Capture the cell that displays the provided text and extract its (x, y) central coordinate. 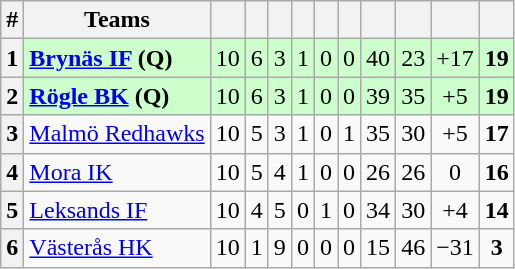
Rögle BK (Q) (117, 96)
Teams (117, 20)
15 (378, 248)
17 (496, 134)
39 (378, 96)
16 (496, 172)
46 (414, 248)
# (12, 20)
2 (12, 96)
Malmö Redhawks (117, 134)
14 (496, 210)
23 (414, 58)
−31 (456, 248)
34 (378, 210)
+4 (456, 210)
Mora IK (117, 172)
9 (280, 248)
40 (378, 58)
Leksands IF (117, 210)
Västerås HK (117, 248)
Brynäs IF (Q) (117, 58)
+17 (456, 58)
